Locate the cell with the specified text and output its (x, y) center coordinate. 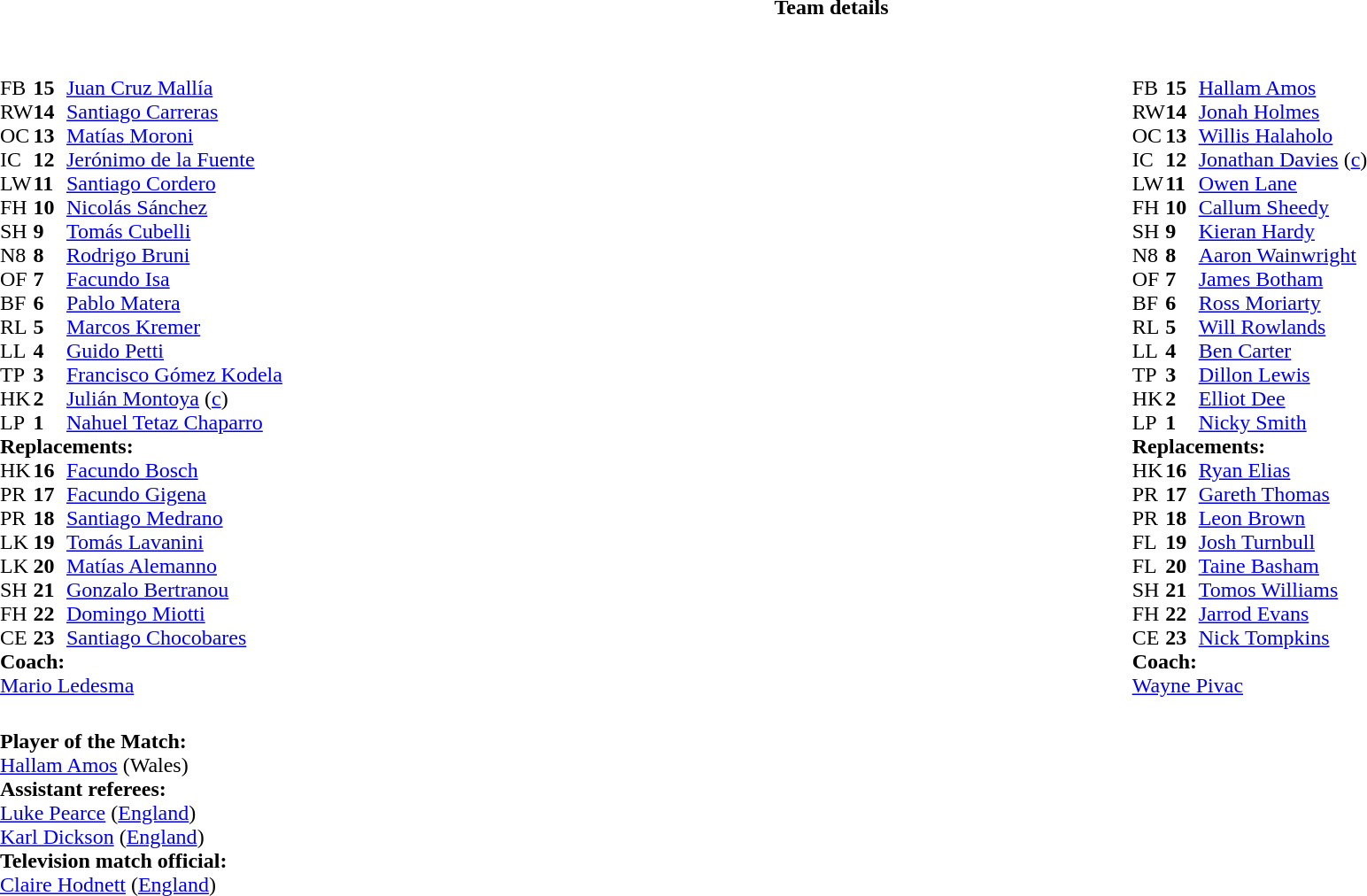
Gonzalo Bertranou (174, 590)
Santiago Carreras (174, 112)
Pablo Matera (174, 303)
Mario Ledesma (142, 685)
Santiago Chocobares (174, 637)
Facundo Isa (174, 280)
Facundo Gigena (174, 494)
Guido Petti (174, 351)
Coach: (142, 662)
Jerónimo de la Fuente (174, 159)
Replacements: (142, 446)
Nicolás Sánchez (174, 207)
Domingo Miotti (174, 614)
Facundo Bosch (174, 471)
Francisco Gómez Kodela (174, 375)
Matías Alemanno (174, 567)
Marcos Kremer (174, 328)
Santiago Medrano (174, 519)
Rodrigo Bruni (174, 255)
Julián Montoya (c) (174, 398)
Nahuel Tetaz Chaparro (174, 423)
Juan Cruz Mallía (174, 89)
Tomás Lavanini (174, 542)
Matías Moroni (174, 136)
Santiago Cordero (174, 184)
Tomás Cubelli (174, 232)
